For the text-containing cell, return its midpoint in (X, Y) coordinate format. 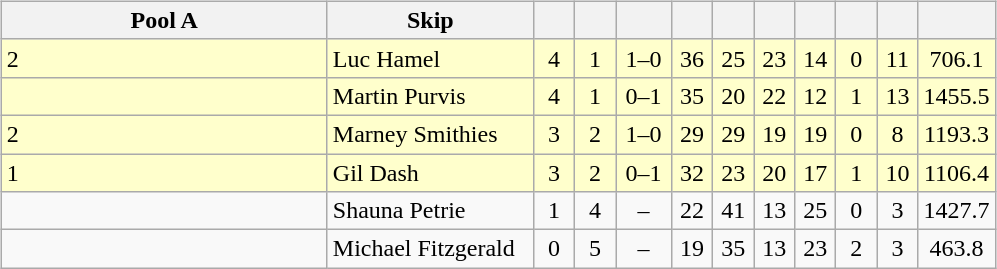
32 (692, 173)
17 (816, 173)
Martin Purvis (430, 96)
36 (692, 58)
Gil Dash (430, 173)
Skip (430, 20)
5 (594, 249)
11 (898, 58)
1455.5 (956, 96)
12 (816, 96)
Michael Fitzgerald (430, 249)
1193.3 (956, 134)
14 (816, 58)
10 (898, 173)
1106.4 (956, 173)
41 (734, 211)
8 (898, 134)
706.1 (956, 58)
Pool A (164, 20)
Luc Hamel (430, 58)
Shauna Petrie (430, 211)
1427.7 (956, 211)
Marney Smithies (430, 134)
463.8 (956, 249)
